Output the [x, y] coordinate of the center of the cell containing the given text.  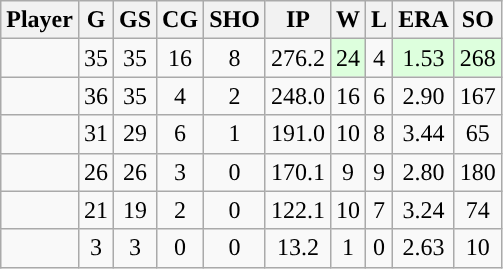
24 [348, 58]
122.1 [298, 210]
21 [96, 210]
248.0 [298, 96]
G [96, 20]
36 [96, 96]
ERA [424, 20]
W [348, 20]
GS [136, 20]
2.90 [424, 96]
167 [478, 96]
SHO [235, 20]
74 [478, 210]
191.0 [298, 134]
L [380, 20]
7 [380, 210]
65 [478, 134]
2.80 [424, 172]
19 [136, 210]
31 [96, 134]
SO [478, 20]
29 [136, 134]
268 [478, 58]
13.2 [298, 248]
1.53 [424, 58]
180 [478, 172]
2.63 [424, 248]
170.1 [298, 172]
CG [180, 20]
3.24 [424, 210]
276.2 [298, 58]
IP [298, 20]
Player [40, 20]
3.44 [424, 134]
